Extract the (X, Y) coordinate from the center of the cell holding the provided text.  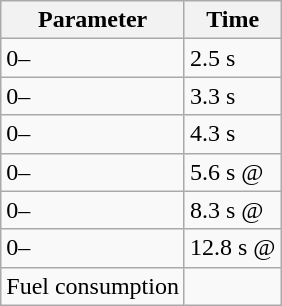
5.6 s @ (232, 172)
8.3 s @ (232, 210)
Time (232, 20)
Fuel consumption (93, 286)
3.3 s (232, 96)
Parameter (93, 20)
12.8 s @ (232, 248)
4.3 s (232, 134)
2.5 s (232, 58)
